Locate the cell with the specified text and output its [X, Y] center coordinate. 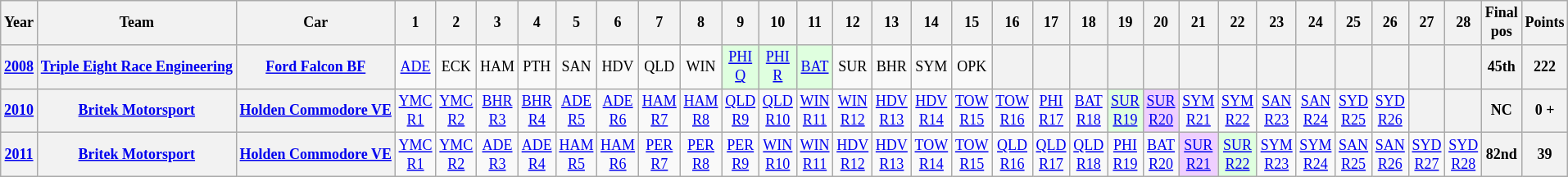
PHI Q [741, 66]
BAT R20 [1161, 155]
ADE [415, 66]
TOW R16 [1013, 111]
PER R9 [741, 155]
Team [136, 23]
Ford Falcon BF [315, 66]
12 [853, 23]
PHI R17 [1051, 111]
14 [931, 23]
25 [1353, 23]
QLD [659, 66]
Final pos [1502, 23]
5 [577, 23]
SUR [853, 66]
SYM R24 [1316, 155]
6 [618, 23]
NC [1502, 111]
QLD R10 [778, 111]
BHR [892, 66]
SUR R19 [1126, 111]
ADE R5 [577, 111]
SAN [577, 66]
13 [892, 23]
1 [415, 23]
PHI R19 [1126, 155]
7 [659, 23]
SYM R22 [1238, 111]
PTH [537, 66]
Points [1545, 23]
28 [1463, 23]
SYM R23 [1276, 155]
SAN R25 [1353, 155]
2010 [20, 111]
Year [20, 23]
SUR R21 [1199, 155]
SUR R22 [1238, 155]
10 [778, 23]
QLD R9 [741, 111]
SAN R24 [1316, 111]
ADE R4 [537, 155]
15 [972, 23]
HAM [498, 66]
SAN R26 [1389, 155]
18 [1089, 23]
20 [1161, 23]
45th [1502, 66]
BHR R4 [537, 111]
82nd [1502, 155]
19 [1126, 23]
QLD R18 [1089, 155]
HDV R12 [853, 155]
WIN R12 [853, 111]
2008 [20, 66]
WIN R10 [778, 155]
4 [537, 23]
OPK [972, 66]
SAN R23 [1276, 111]
21 [1199, 23]
17 [1051, 23]
HAM R7 [659, 111]
PHI R [778, 66]
0 + [1545, 111]
SYD R27 [1427, 155]
BAT [814, 66]
PER R8 [701, 155]
SYD R26 [1389, 111]
3 [498, 23]
BAT R18 [1089, 111]
8 [701, 23]
PER R7 [659, 155]
HDV R14 [931, 111]
ADE R6 [618, 111]
QLD R16 [1013, 155]
2 [456, 23]
39 [1545, 155]
QLD R17 [1051, 155]
Triple Eight Race Engineering [136, 66]
24 [1316, 23]
HAM R8 [701, 111]
WIN [701, 66]
HAM R5 [577, 155]
27 [1427, 23]
ADE R3 [498, 155]
26 [1389, 23]
11 [814, 23]
BHR R3 [498, 111]
9 [741, 23]
TOW R14 [931, 155]
HDV [618, 66]
SYD R25 [1353, 111]
SUR R20 [1161, 111]
ECK [456, 66]
HAM R6 [618, 155]
222 [1545, 66]
SYM R21 [1199, 111]
22 [1238, 23]
SYM [931, 66]
Car [315, 23]
16 [1013, 23]
23 [1276, 23]
2011 [20, 155]
SYD R28 [1463, 155]
